Locate the cell with the specified text and output its [X, Y] center coordinate. 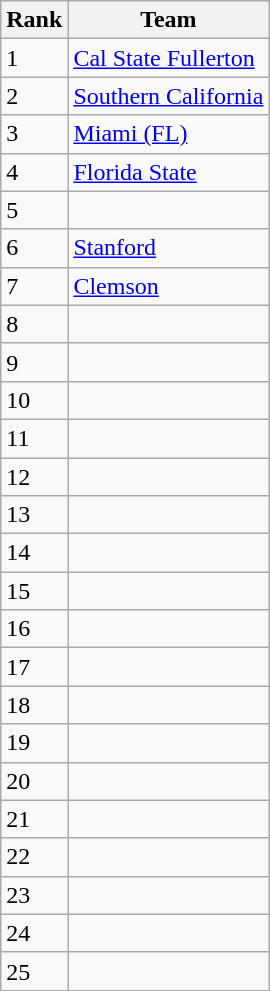
11 [34, 438]
21 [34, 819]
2 [34, 96]
22 [34, 857]
8 [34, 324]
Team [168, 20]
Rank [34, 20]
16 [34, 629]
13 [34, 515]
6 [34, 248]
3 [34, 134]
10 [34, 400]
Florida State [168, 172]
4 [34, 172]
14 [34, 553]
19 [34, 743]
1 [34, 58]
9 [34, 362]
17 [34, 667]
25 [34, 971]
24 [34, 933]
12 [34, 477]
Miami (FL) [168, 134]
15 [34, 591]
Clemson [168, 286]
5 [34, 210]
Cal State Fullerton [168, 58]
Stanford [168, 248]
18 [34, 705]
7 [34, 286]
20 [34, 781]
Southern California [168, 96]
23 [34, 895]
